Pinpoint the cell where the given text exists, returning its [X, Y] midpoint coordinate. 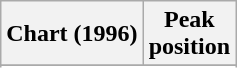
Peakposition [189, 34]
Chart (1996) [72, 34]
